Determine the [X, Y] coordinate at the center of the cell enclosing the given text.  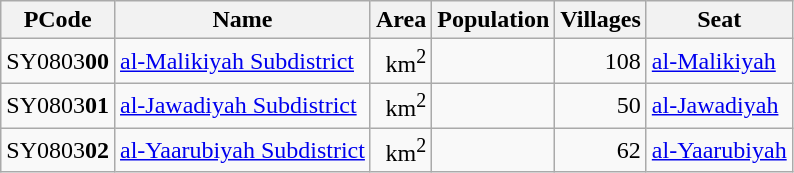
al-Jawadiyah [719, 106]
al-Jawadiyah Subdistrict [242, 106]
62 [601, 150]
Seat [719, 20]
Population [494, 20]
al-Malikiyah [719, 62]
Name [242, 20]
50 [601, 106]
PCode [58, 20]
Area [400, 20]
al-Yaarubiyah [719, 150]
al-Yaarubiyah Subdistrict [242, 150]
SY080301 [58, 106]
Villages [601, 20]
SY080302 [58, 150]
al-Malikiyah Subdistrict [242, 62]
SY080300 [58, 62]
108 [601, 62]
